Pinpoint the cell where the given text exists, returning its (X, Y) midpoint coordinate. 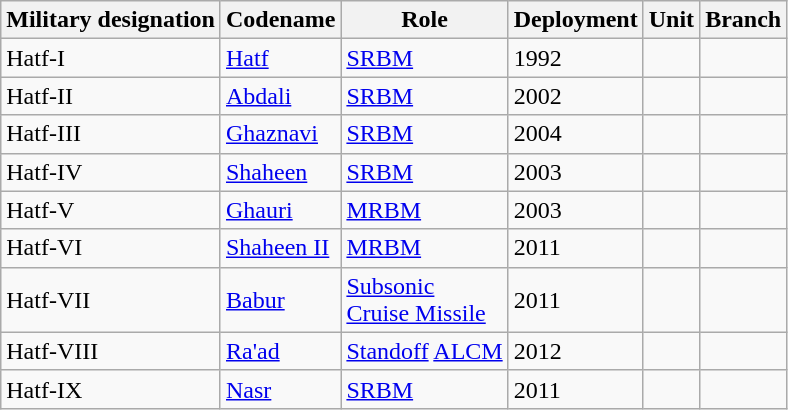
Hatf-VIII (111, 351)
Branch (744, 20)
Role (424, 20)
Abdali (280, 96)
Deployment (576, 20)
2002 (576, 96)
Hatf-II (111, 96)
Hatf (280, 58)
Unit (671, 20)
Military designation (111, 20)
Babur (280, 300)
Standoff ALCM (424, 351)
Hatf-IV (111, 172)
2012 (576, 351)
Hatf-VI (111, 248)
Hatf-V (111, 210)
Hatf-VII (111, 300)
Shaheen (280, 172)
Ra'ad (280, 351)
SubsonicCruise Missile (424, 300)
1992 (576, 58)
Hatf-I (111, 58)
Codename (280, 20)
Ghauri (280, 210)
2004 (576, 134)
Shaheen II (280, 248)
Hatf-IX (111, 389)
Nasr (280, 389)
Ghaznavi (280, 134)
Hatf-III (111, 134)
